Determine the [X, Y] coordinate at the center of the cell enclosing the given text.  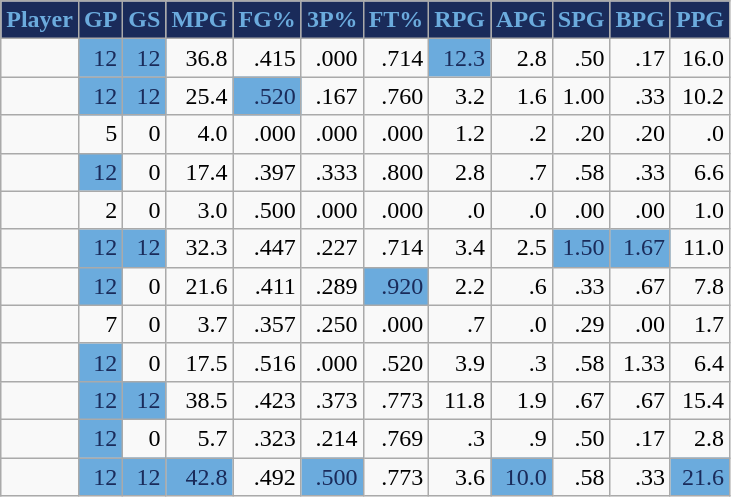
10.0 [522, 477]
1.7 [700, 324]
5 [100, 134]
SPG [581, 20]
7 [100, 324]
PPG [700, 20]
1.2 [460, 134]
5.7 [200, 438]
.227 [332, 248]
GS [144, 20]
.920 [396, 286]
3.7 [200, 324]
12.3 [460, 58]
4.0 [200, 134]
.411 [267, 286]
.6 [522, 286]
.289 [332, 286]
.800 [396, 172]
.214 [332, 438]
25.4 [200, 96]
.333 [332, 172]
1.6 [522, 96]
2 [100, 210]
17.5 [200, 362]
10.2 [700, 96]
3P% [332, 20]
6.6 [700, 172]
2.5 [522, 248]
.516 [267, 362]
15.4 [700, 400]
3.9 [460, 362]
.447 [267, 248]
MPG [200, 20]
1.0 [700, 210]
.492 [267, 477]
3.4 [460, 248]
17.4 [200, 172]
FG% [267, 20]
RPG [460, 20]
1.9 [522, 400]
2.2 [460, 286]
FT% [396, 20]
38.5 [200, 400]
BPG [640, 20]
3.0 [200, 210]
1.00 [581, 96]
11.0 [700, 248]
42.8 [200, 477]
3.2 [460, 96]
GP [100, 20]
.373 [332, 400]
11.8 [460, 400]
3.6 [460, 477]
.760 [396, 96]
1.50 [581, 248]
1.67 [640, 248]
APG [522, 20]
.323 [267, 438]
6.4 [700, 362]
.423 [267, 400]
16.0 [700, 58]
1.33 [640, 362]
.357 [267, 324]
Player [40, 20]
.2 [522, 134]
.769 [396, 438]
.250 [332, 324]
32.3 [200, 248]
.167 [332, 96]
7.8 [700, 286]
.397 [267, 172]
.9 [522, 438]
.415 [267, 58]
36.8 [200, 58]
.29 [581, 324]
